For the text-containing cell, return its midpoint in [X, Y] coordinate format. 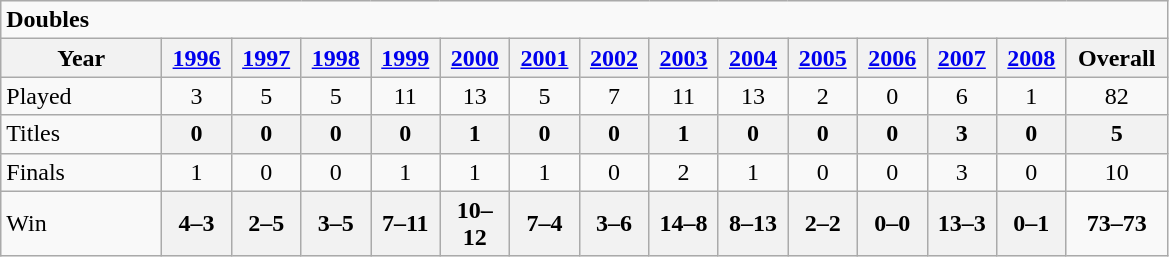
2001 [545, 58]
14–8 [684, 224]
73–73 [1116, 224]
6 [962, 96]
82 [1116, 96]
2000 [475, 58]
2–2 [823, 224]
Doubles [584, 20]
Win [82, 224]
7–4 [545, 224]
8–13 [753, 224]
Overall [1116, 58]
1996 [197, 58]
Played [82, 96]
2004 [753, 58]
10–12 [475, 224]
1999 [405, 58]
2005 [823, 58]
7–11 [405, 224]
3–5 [336, 224]
13–3 [962, 224]
Finals [82, 172]
10 [1116, 172]
2003 [684, 58]
1997 [266, 58]
0–1 [1032, 224]
2007 [962, 58]
2008 [1032, 58]
2002 [614, 58]
Titles [82, 134]
0–0 [892, 224]
4–3 [197, 224]
2006 [892, 58]
7 [614, 96]
3–6 [614, 224]
2–5 [266, 224]
Year [82, 58]
1998 [336, 58]
